Pinpoint the cell where the given text exists, returning its (x, y) midpoint coordinate. 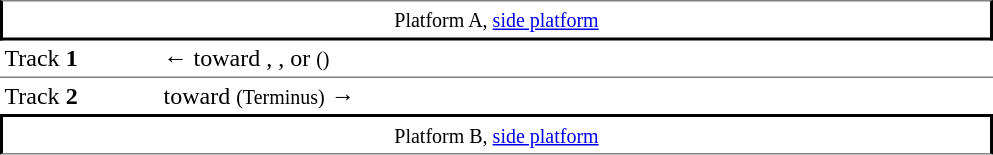
Platform B, side platform (496, 134)
Track 1 (80, 59)
← toward , , or () (576, 59)
toward (Terminus) → (576, 96)
Platform A, side platform (496, 20)
Track 2 (80, 96)
